Extract the (X, Y) coordinate from the center of the cell holding the provided text.  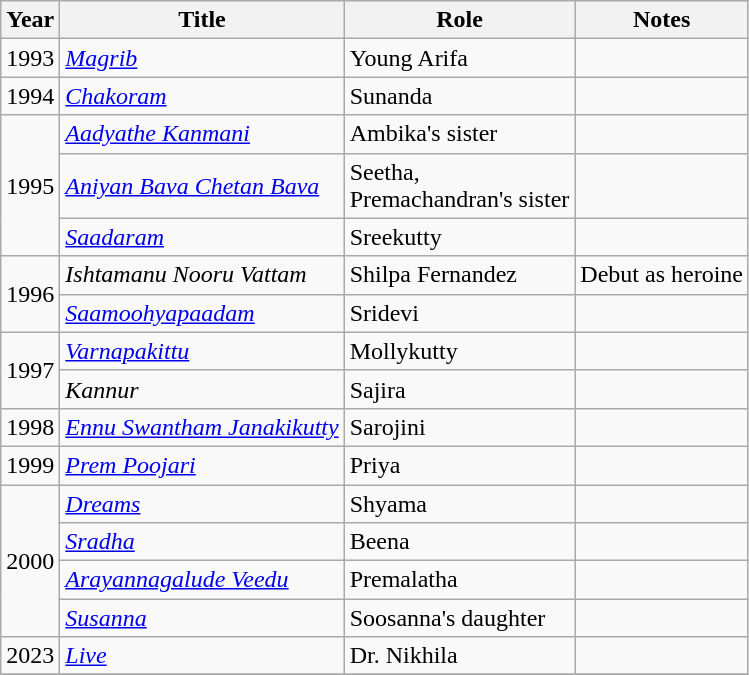
Seetha,Premachandran's sister (460, 186)
Chakoram (202, 96)
1993 (30, 58)
Aniyan Bava Chetan Bava (202, 186)
Sradha (202, 542)
Kannur (202, 389)
Soosanna's daughter (460, 618)
Shilpa Fernandez (460, 275)
Ambika's sister (460, 134)
Beena (460, 542)
Dr. Nikhila (460, 656)
1997 (30, 370)
Ishtamanu Nooru Vattam (202, 275)
Shyama (460, 503)
Role (460, 20)
Premalatha (460, 580)
Debut as heroine (662, 275)
1995 (30, 186)
Sajira (460, 389)
Saamoohyapaadam (202, 313)
Magrib (202, 58)
Title (202, 20)
1996 (30, 294)
Priya (460, 465)
2023 (30, 656)
1998 (30, 427)
1994 (30, 96)
Sreekutty (460, 237)
Young Arifa (460, 58)
Ennu Swantham Janakikutty (202, 427)
1999 (30, 465)
Sridevi (460, 313)
Sunanda (460, 96)
Varnapakittu (202, 351)
2000 (30, 560)
Live (202, 656)
Saadaram (202, 237)
Sarojini (460, 427)
Year (30, 20)
Prem Poojari (202, 465)
Susanna (202, 618)
Aadyathe Kanmani (202, 134)
Mollykutty (460, 351)
Dreams (202, 503)
Arayannagalude Veedu (202, 580)
Notes (662, 20)
